Return (x, y) of the center of cell containing provided text 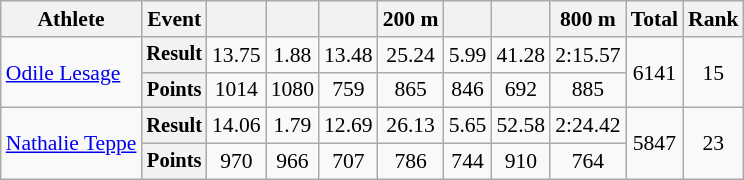
13.75 (236, 55)
5.65 (468, 126)
25.24 (411, 55)
744 (468, 162)
885 (588, 90)
13.48 (348, 55)
692 (520, 90)
759 (348, 90)
865 (411, 90)
26.13 (411, 126)
800 m (588, 19)
Athlete (72, 19)
2:15.57 (588, 55)
1014 (236, 90)
910 (520, 162)
Total (654, 19)
200 m (411, 19)
Event (174, 19)
41.28 (520, 55)
Rank (714, 19)
14.06 (236, 126)
846 (468, 90)
970 (236, 162)
1.79 (292, 126)
1080 (292, 90)
2:24.42 (588, 126)
5.99 (468, 55)
Nathalie Teppe (72, 144)
966 (292, 162)
Odile Lesage (72, 72)
6141 (654, 72)
5847 (654, 144)
23 (714, 144)
12.69 (348, 126)
707 (348, 162)
15 (714, 72)
1.88 (292, 55)
786 (411, 162)
52.58 (520, 126)
764 (588, 162)
